Locate the cell with the specified text and output its (X, Y) center coordinate. 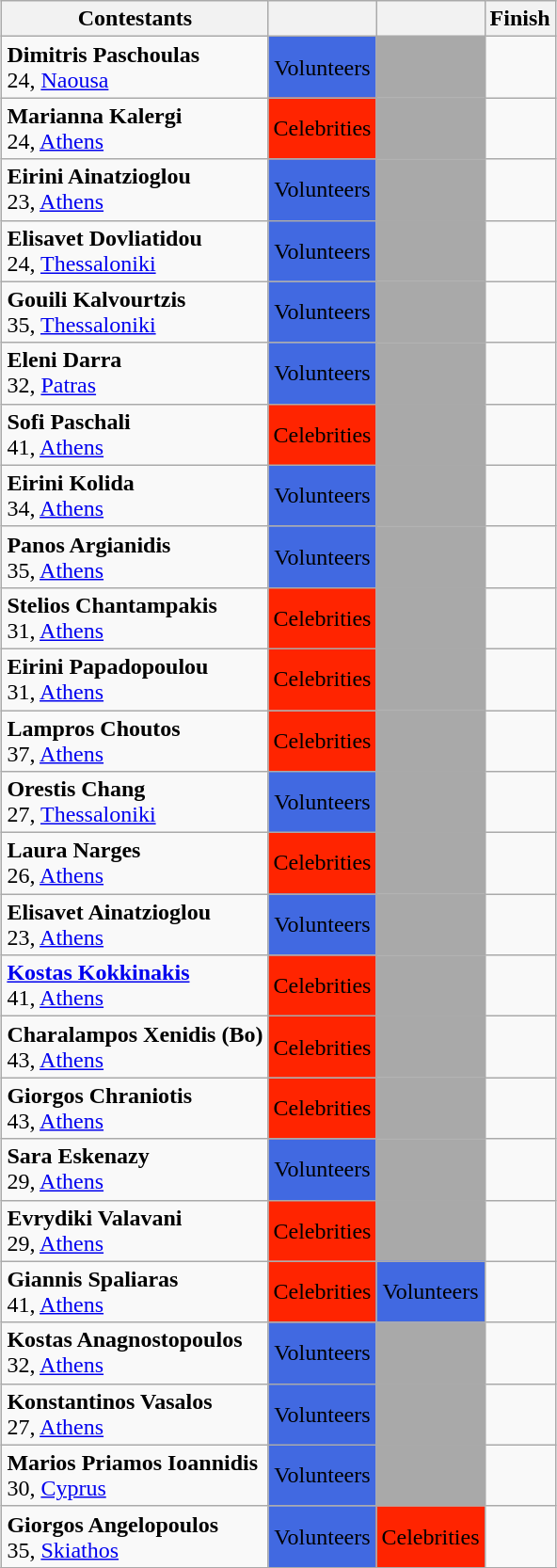
Evrydiki Valavani 29, Athens (135, 1231)
Eirini Papadopoulou 31, Athens (135, 680)
Gouili Kalvourtzis 35, Thessaloniki (135, 312)
Sara Eskenazy 29, Athens (135, 1169)
Konstantinos Vasalos 27, Athens (135, 1414)
Kostas Anagnostopoulos 32, Athens (135, 1353)
Panos Argianidis 35, Athens (135, 557)
Giorgos Angelopoulos35, Skiathos (135, 1536)
Elisavet Dovliatidou 24, Thessaloniki (135, 250)
Eirini Ainatzioglou 23, Athens (135, 190)
Contestants (135, 19)
Giannis Spaliaras 41, Athens (135, 1291)
Finish (519, 19)
Stelios Chantampakis 31, Athens (135, 617)
Sofi Paschali 41, Athens (135, 435)
Charalampos Xenidis (Bo)43, Athens (135, 1047)
Orestis Chang 27, Thessaloniki (135, 802)
Dimitris Paschoulas 24, Naousa (135, 68)
Kostas Kokkinakis 41, Athens (135, 986)
Marianna Kalergi 24, Athens (135, 128)
Eirini Kolida 34, Athens (135, 495)
Eleni Darra 32, Patras (135, 373)
Giorgos Chraniotis 43, Athens (135, 1109)
Elisavet Ainatzioglou 23, Athens (135, 924)
Marios Priamos Ioannidis 30, Cyprus (135, 1476)
Laura Narges 26, Athens (135, 864)
Lampros Choutos 37, Athens (135, 740)
